Provide the (X, Y) coordinate of the cell's center where the given text is located.  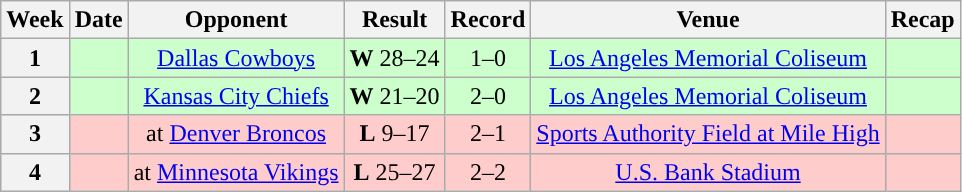
Record (488, 20)
2–0 (488, 96)
Dallas Cowboys (236, 58)
Recap (922, 20)
2–2 (488, 172)
Result (394, 20)
2–1 (488, 134)
Opponent (236, 20)
4 (35, 172)
1 (35, 58)
at Minnesota Vikings (236, 172)
Date (98, 20)
Sports Authority Field at Mile High (708, 134)
L 25–27 (394, 172)
1–0 (488, 58)
Venue (708, 20)
2 (35, 96)
3 (35, 134)
at Denver Broncos (236, 134)
L 9–17 (394, 134)
U.S. Bank Stadium (708, 172)
W 28–24 (394, 58)
Kansas City Chiefs (236, 96)
Week (35, 20)
W 21–20 (394, 96)
